Determine the [x, y] coordinate at the center of the cell enclosing the given text.  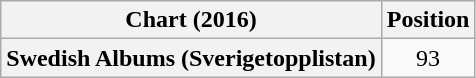
Chart (2016) [191, 20]
93 [428, 58]
Swedish Albums (Sverigetopplistan) [191, 58]
Position [428, 20]
